Scan for the cell matching the given text and deliver its (x, y) coordinate at center. 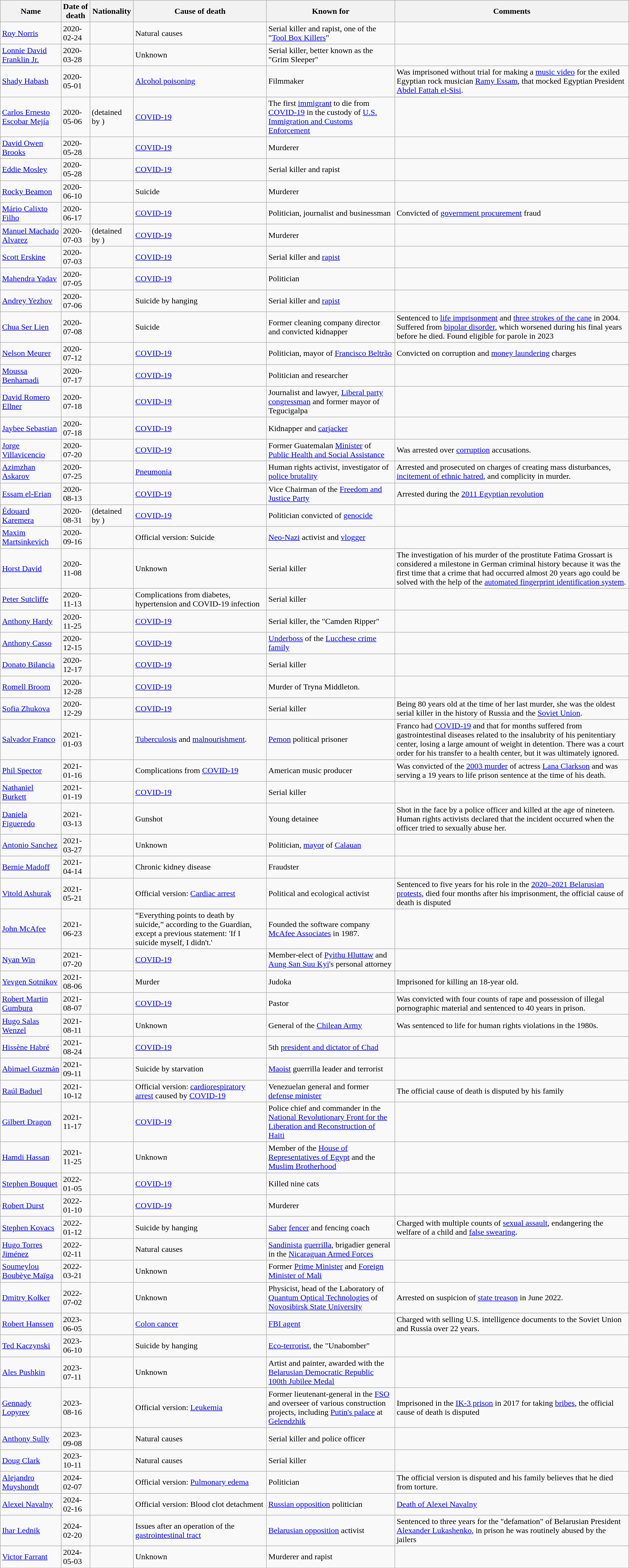
2021-05-21 (75, 893)
2021-08-24 (75, 1047)
Romell Broom (31, 687)
FBI agent (331, 1324)
Murder (200, 982)
2020-03-28 (75, 55)
Was arrested over corruption accusations. (512, 450)
Was convicted of the 2003 murder of actress Lana Clarkson and was serving a 19 years to life prison sentence at the time of his death. (512, 771)
Imprisoned in the IK-3 prison in 2017 for taking bribes, the official cause of death is disputed (512, 1408)
Founded the software company McAfee Associates in 1987. (331, 929)
Official version: Blood clot detachment (200, 1504)
Official version: Pulmonary edema (200, 1482)
2020-07-06 (75, 300)
Was convicted with four counts of rape and possession of illegal pornographic material and sentenced to 40 years in prison. (512, 1003)
John McAfee (31, 929)
2021-08-11 (75, 1025)
Comments (512, 11)
Manuel Machado Alvarez (31, 235)
2021-04-14 (75, 867)
2024-02-07 (75, 1482)
Ales Pushkin (31, 1372)
2021-01-19 (75, 792)
Convicted on corruption and money laundering charges (512, 353)
Chronic kidney disease (200, 867)
Horst David (31, 568)
Political and ecological activist (331, 893)
Former cleaning company director and convicted kidnapper (331, 327)
Cause of death (200, 11)
Fraudster (331, 867)
Tuberculosis and malnourishment. (200, 740)
2021-01-03 (75, 740)
2022-01-12 (75, 1228)
Journalist and lawyer, Liberal party congressman and former mayor of Tegucigalpa (331, 402)
Alejandro Muyshondt (31, 1482)
Jorge Villavicencio (31, 450)
Complications from COVID-19 (200, 771)
Hissène Habré (31, 1047)
Suicide by starvation (200, 1069)
Police chief and commander in the National Revolutionary Front for the Liberation and Reconstruction of Haiti (331, 1122)
Sentenced to three years for the "defamation" of Belarusian President Alexander Lukashenko, in prison he was routinely abused by the jailers (512, 1531)
Politician, mayor of Francisco Beltrão (331, 353)
Neo-Nazi activist and vlogger (331, 538)
Complications from diabetes, hypertension and COVID-19 infection (200, 599)
Donato Bilancia (31, 665)
2021-11-17 (75, 1122)
Issues after an operation of the gastrointestinal tract (200, 1531)
2021-09-11 (75, 1069)
Judoka (331, 982)
The official cause of death is disputed by his family (512, 1091)
2021-03-27 (75, 845)
2020-07-08 (75, 327)
2020-08-13 (75, 494)
Venezuelan general and former defense minister (331, 1091)
American music producer (331, 771)
Arrested on suspicion of state treason in June 2022. (512, 1298)
Moussa Benhamadi (31, 376)
Nelson Meurer (31, 353)
Alcohol poisoning (200, 81)
Phil Spector (31, 771)
2020-02-24 (75, 33)
Arrested during the 2011 Egyptian revolution (512, 494)
Gunshot (200, 819)
Bernie Madoff (31, 867)
Édouard Karemera (31, 515)
Human rights activist, investigator of police brutality (331, 472)
“Everything points to death by suicide,” according to the Guardian, except a previous statement: 'If I suicide myself, I didn't.' (200, 929)
Serial killer, better known as the "Grim Sleeper" (331, 55)
Young detainee (331, 819)
2023-06-05 (75, 1324)
Shady Habash (31, 81)
Jaybee Sebastian (31, 428)
Nationality (112, 11)
Roy Norris (31, 33)
Vitold Ashurak (31, 893)
Alexei Navalny (31, 1504)
2023-09-08 (75, 1439)
Official version: Leukemia (200, 1408)
Murder of Tryna Middleton. (331, 687)
Member-elect of Pyithu Hluttaw and Aung San Suu Kyi's personal attorney (331, 960)
Soumeylou Boubèye Maïga (31, 1271)
2020-07-17 (75, 376)
Belarusian opposition activist (331, 1531)
Salvador Franco (31, 740)
Lonnie David Franklin Jr. (31, 55)
Raúl Baduel (31, 1091)
Mahendra Yadav (31, 279)
Stephen Bouquet (31, 1184)
2020-11-13 (75, 599)
2020-12-17 (75, 665)
2020-06-10 (75, 192)
Sandinista guerrilla, brigadier general in the Nicaraguan Armed Forces (331, 1249)
2024-05-03 (75, 1557)
Former Guatemalan Minister of Public Health and Social Assistance (331, 450)
2020-06-17 (75, 213)
Physicist, head of the Laboratory of Quantum Optical Technologies of Novosibirsk State University (331, 1298)
2020-07-25 (75, 472)
David Romero Ellner (31, 402)
Serial killer and police officer (331, 1439)
2021-11-25 (75, 1157)
Antonio Sanchez (31, 845)
2024-02-20 (75, 1531)
Sofia Zhukova (31, 709)
Victor Farrant (31, 1557)
2021-03-13 (75, 819)
Eddie Mosley (31, 169)
The official version is disputed and his family believes that he died from torture. (512, 1482)
Andrey Yezhov (31, 300)
2023-08-16 (75, 1408)
Politician, mayor of Calauan (331, 845)
Rocky Beamon (31, 192)
Member of the House of Representatives of Egypt and the Muslim Brotherhood (331, 1157)
Official version: Cardiac arrest (200, 893)
2020-09-16 (75, 538)
Pastor (331, 1003)
Robert Martin Gumbura (31, 1003)
Official version: cardiorespiratory arrest caused by COVID-19 (200, 1091)
Underboss of the Lucchese crime family (331, 643)
2023-06-10 (75, 1346)
Colon cancer (200, 1324)
2020-11-08 (75, 568)
Artist and painter, awarded with the Belarusian Democratic Republic 100th Jubilee Medal (331, 1372)
2020-12-29 (75, 709)
2020-08-31 (75, 515)
2021-06-23 (75, 929)
Eco-terrorist, the "Unabomber" (331, 1346)
General of the Chilean Army (331, 1025)
Azimzhan Askarov (31, 472)
Politician and researcher (331, 376)
Robert Hanssen (31, 1324)
Stephen Kovacs (31, 1228)
2022-01-05 (75, 1184)
Murderer and rapist (331, 1557)
Pemon political prisoner (331, 740)
Maxim Martsinkevich (31, 538)
Maoist guerrilla leader and terrorist (331, 1069)
5th president and dictator of Chad (331, 1047)
Daniela Figueredo (31, 819)
2020-07-12 (75, 353)
Scott Erskine (31, 257)
2020-05-01 (75, 81)
2024-02-16 (75, 1504)
Peter Sutcliffe (31, 599)
Former Prime Minister and Foreign Minister of Mali (331, 1271)
2022-07-02 (75, 1298)
2022-03-21 (75, 1271)
Hugo Salas Wenzel (31, 1025)
Pneumonia (200, 472)
Carlos Ernesto Escobar Mejía (31, 117)
Russian opposition politician (331, 1504)
Death of Alexei Navalny (512, 1504)
Name (31, 11)
Killed nine cats (331, 1184)
Hamdi Hassan (31, 1157)
Serial killer and rapist, one of the "Tool Box Killers" (331, 33)
Official version: Suicide (200, 538)
2023-07-11 (75, 1372)
Yevgen Sotnikov (31, 982)
Chua Ser Lien (31, 327)
Date of death (75, 11)
2022-01-10 (75, 1205)
Vice Chairman of the Freedom and Justice Party (331, 494)
Doug Clark (31, 1460)
Politician convicted of genocide (331, 515)
Robert Durst (31, 1205)
Known for (331, 11)
Essam el-Erian (31, 494)
Saber fencer and fencing coach (331, 1228)
2020-11-25 (75, 621)
Kidnapper and carjacker (331, 428)
2022-02-11 (75, 1249)
Nyan Win (31, 960)
2021-08-07 (75, 1003)
Gennady Lopyrev (31, 1408)
Filmmaker (331, 81)
Ihar Lednik (31, 1531)
Former lieutenant-general in the FSO and overseer of various construction projects, including Putin's palace at Gelendzhik (331, 1408)
David Owen Brooks (31, 148)
2020-12-15 (75, 643)
Abimael Guzmán (31, 1069)
The first immigrant to die from COVID-19 in the custody of U.S. Immigration and Customs Enforcement (331, 117)
2020-07-20 (75, 450)
Convicted of government procurement fraud (512, 213)
Anthony Sully (31, 1439)
Politician, journalist and businessman (331, 213)
Anthony Hardy (31, 621)
2021-07-20 (75, 960)
2021-08-06 (75, 982)
Anthony Casso (31, 643)
Nathaniel Burkett (31, 792)
2020-05-06 (75, 117)
2021-10-12 (75, 1091)
Dmitry Kolker (31, 1298)
2020-07-05 (75, 279)
Mário Calixto Filho (31, 213)
2020-12-28 (75, 687)
Hugo Torres Jiménez (31, 1249)
Being 80 years old at the time of her last murder, she was the oldest serial killer in the history of Russia and the Soviet Union. (512, 709)
Gilbert Dragon (31, 1122)
Charged with selling U.S. intelligence documents to the Soviet Union and Russia over 22 years. (512, 1324)
2021-01-16 (75, 771)
Ted Kaczynski (31, 1346)
Charged with multiple counts of sexual assault, endangering the welfare of a child and false swearing. (512, 1228)
Arrested and prosecuted on charges of creating mass disturbances, incitement of ethnic hatred, and complicity in murder. (512, 472)
Serial killer, the "Camden Ripper" (331, 621)
2023-10-11 (75, 1460)
Was sentenced to life for human rights violations in the 1980s. (512, 1025)
Imprisoned for killing an 18-year old. (512, 982)
